Return [x, y] of the center of cell containing provided text 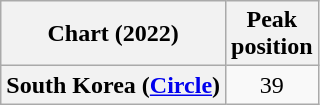
Peakposition [272, 34]
South Korea (Circle) [114, 85]
39 [272, 85]
Chart (2022) [114, 34]
